Find where the given text appears and provide that cell's center as (X, Y) coordinate. 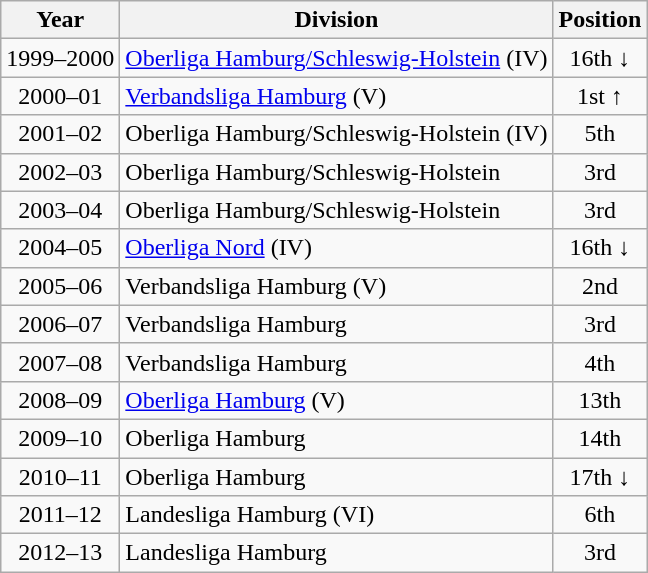
2010–11 (60, 477)
5th (600, 134)
Oberliga Nord (IV) (336, 248)
Landesliga Hamburg (VI) (336, 515)
Year (60, 20)
2008–09 (60, 400)
1999–2000 (60, 58)
2nd (600, 286)
2003–04 (60, 210)
1st ↑ (600, 96)
Position (600, 20)
Division (336, 20)
Landesliga Hamburg (336, 553)
2001–02 (60, 134)
2004–05 (60, 248)
Oberliga Hamburg (V) (336, 400)
2006–07 (60, 324)
17th ↓ (600, 477)
2009–10 (60, 438)
2011–12 (60, 515)
6th (600, 515)
2000–01 (60, 96)
2007–08 (60, 362)
2005–06 (60, 286)
14th (600, 438)
2002–03 (60, 172)
13th (600, 400)
2012–13 (60, 553)
4th (600, 362)
